Provide the (X, Y) coordinate of the cell's center where the given text is located.  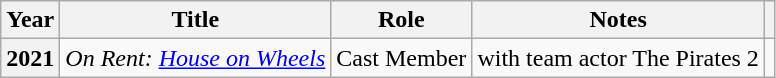
On Rent: House on Wheels (196, 58)
Role (402, 20)
with team actor The Pirates 2 (618, 58)
Year (30, 20)
2021 (30, 58)
Cast Member (402, 58)
Notes (618, 20)
Title (196, 20)
